Provide the [x, y] coordinate of the cell's center where the given text is located.  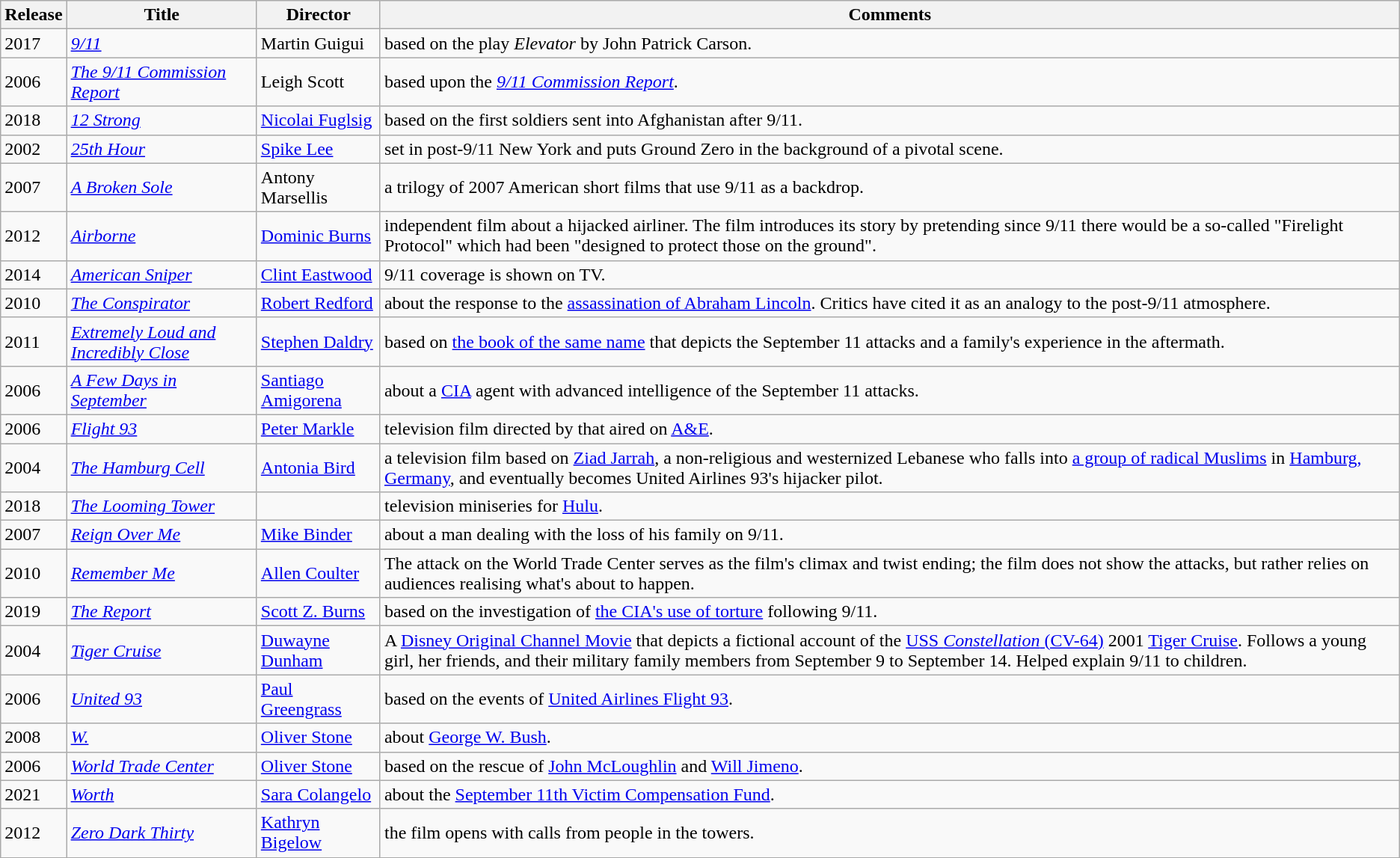
about the September 11th Victim Compensation Fund. [890, 794]
about a man dealing with the loss of his family on 9/11. [890, 535]
Comments [890, 15]
based on the book of the same name that depicts the September 11 attacks and a family's experience in the aftermath. [890, 341]
25th Hour [162, 149]
United 93 [162, 699]
Robert Redford [319, 303]
Dominic Burns [319, 236]
Title [162, 15]
Extremely Loud and Incredibly Close [162, 341]
Director [319, 15]
based on the events of United Airlines Flight 93. [890, 699]
Peter Markle [319, 429]
based on the play Elevator by John Patrick Carson. [890, 43]
Sara Colangelo [319, 794]
Kathryn Bigelow [319, 833]
Release [34, 15]
Clint Eastwood [319, 275]
Tiger Cruise [162, 651]
American Sniper [162, 275]
the film opens with calls from people in the towers. [890, 833]
2011 [34, 341]
2021 [34, 794]
A Few Days in September [162, 390]
Antony Marsellis [319, 187]
based on the first soldiers sent into Afghanistan after 9/11. [890, 120]
based on the investigation of the CIA's use of torture following 9/11. [890, 612]
set in post-9/11 New York and puts Ground Zero in the background of a pivotal scene. [890, 149]
Scott Z. Burns [319, 612]
a trilogy of 2007 American short films that use 9/11 as a backdrop. [890, 187]
2002 [34, 149]
9/11 [162, 43]
2008 [34, 738]
based on the rescue of John McLoughlin and Will Jimeno. [890, 766]
Airborne [162, 236]
Mike Binder [319, 535]
Paul Greengrass [319, 699]
about a CIA agent with advanced intelligence of the September 11 attacks. [890, 390]
The 9/11 Commission Report [162, 82]
2019 [34, 612]
about the response to the assassination of Abraham Lincoln. Critics have cited it as an analogy to the post-9/11 atmosphere. [890, 303]
The Report [162, 612]
2014 [34, 275]
9/11 coverage is shown on TV. [890, 275]
Martin Guigui [319, 43]
The Conspirator [162, 303]
Remember Me [162, 573]
television film directed by that aired on A&E. [890, 429]
W. [162, 738]
Duwayne Dunham [319, 651]
2017 [34, 43]
Stephen Daldry [319, 341]
Nicolai Fuglsig [319, 120]
Reign Over Me [162, 535]
Zero Dark Thirty [162, 833]
based upon the 9/11 Commission Report. [890, 82]
The Looming Tower [162, 506]
12 Strong [162, 120]
television miniseries for Hulu. [890, 506]
Worth [162, 794]
Flight 93 [162, 429]
Spike Lee [319, 149]
World Trade Center [162, 766]
Santiago Amigorena [319, 390]
Antonia Bird [319, 467]
A Broken Sole [162, 187]
Allen Coulter [319, 573]
Leigh Scott [319, 82]
about George W. Bush. [890, 738]
The Hamburg Cell [162, 467]
